Pinpoint the cell where the given text exists, returning its (X, Y) midpoint coordinate. 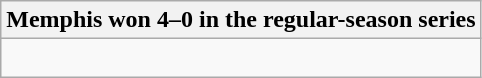
Memphis won 4–0 in the regular-season series (241, 20)
